From the cell containing the given text, extract its center point as (x, y) coordinate. 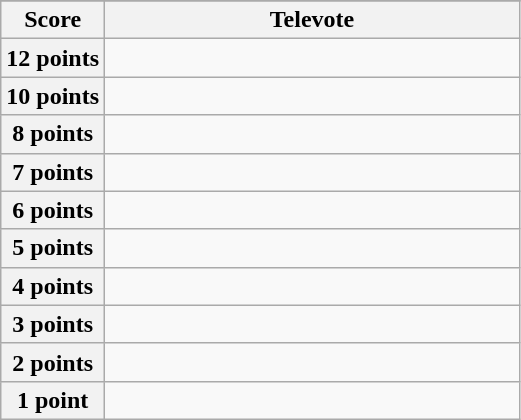
7 points (53, 172)
10 points (53, 96)
Televote (312, 20)
8 points (53, 134)
4 points (53, 286)
Score (53, 20)
12 points (53, 58)
3 points (53, 324)
1 point (53, 400)
2 points (53, 362)
6 points (53, 210)
5 points (53, 248)
